From the cell containing the given text, extract its center point as [x, y] coordinate. 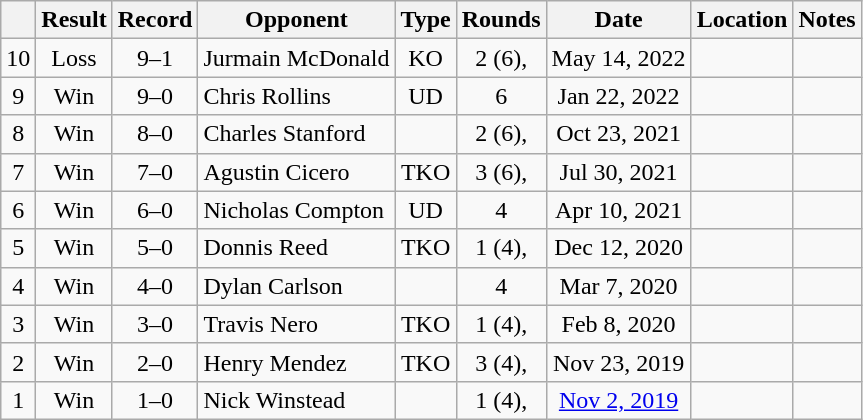
8 [18, 134]
Result [74, 20]
3 (6), [501, 172]
Apr 10, 2021 [618, 210]
3 (4), [501, 362]
Jul 30, 2021 [618, 172]
9 [18, 96]
Date [618, 20]
Jan 22, 2022 [618, 96]
Henry Mendez [296, 362]
10 [18, 58]
7–0 [155, 172]
Record [155, 20]
2–0 [155, 362]
Dylan Carlson [296, 286]
5 [18, 248]
3–0 [155, 324]
Nicholas Compton [296, 210]
Location [742, 20]
KO [426, 58]
Nick Winstead [296, 400]
Oct 23, 2021 [618, 134]
Charles Stanford [296, 134]
Opponent [296, 20]
2 [18, 362]
9–1 [155, 58]
8–0 [155, 134]
Dec 12, 2020 [618, 248]
5–0 [155, 248]
Travis Nero [296, 324]
Type [426, 20]
Feb 8, 2020 [618, 324]
9–0 [155, 96]
Nov 2, 2019 [618, 400]
Nov 23, 2019 [618, 362]
1–0 [155, 400]
Jurmain McDonald [296, 58]
May 14, 2022 [618, 58]
Mar 7, 2020 [618, 286]
Agustin Cicero [296, 172]
Notes [827, 20]
Donnis Reed [296, 248]
3 [18, 324]
Loss [74, 58]
6–0 [155, 210]
4–0 [155, 286]
7 [18, 172]
Rounds [501, 20]
Chris Rollins [296, 96]
1 [18, 400]
